Search for the cell housing the specified text and yield its (x, y) center coordinate. 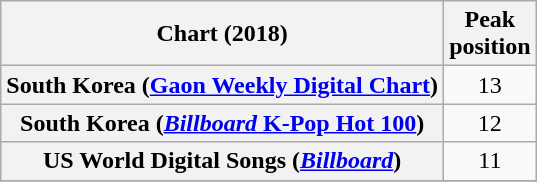
South Korea (Billboard K-Pop Hot 100) (222, 123)
11 (490, 161)
13 (490, 85)
Chart (2018) (222, 34)
South Korea (Gaon Weekly Digital Chart) (222, 85)
Peakposition (490, 34)
12 (490, 123)
US World Digital Songs (Billboard) (222, 161)
